Scan for the cell matching the given text and deliver its (X, Y) coordinate at center. 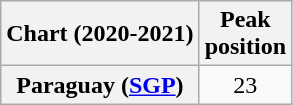
23 (245, 85)
Paraguay (SGP) (100, 85)
Peakposition (245, 34)
Chart (2020-2021) (100, 34)
